Capture the cell that displays the provided text and extract its [x, y] central coordinate. 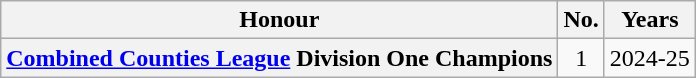
Combined Counties League Division One Champions [280, 58]
No. [581, 20]
Honour [280, 20]
1 [581, 58]
Years [650, 20]
2024-25 [650, 58]
